Search for the cell housing the specified text and yield its [x, y] center coordinate. 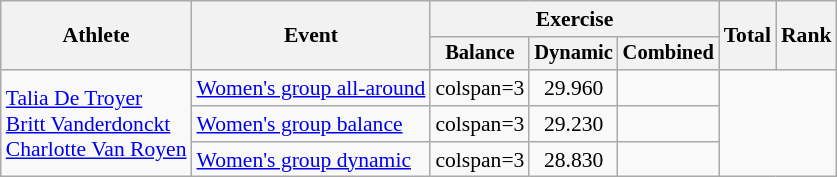
Talia De TroyerBritt VanderdoncktCharlotte Van Royen [96, 124]
Event [312, 36]
Exercise [574, 19]
Rank [806, 36]
29.230 [573, 124]
Women's group all-around [312, 88]
29.960 [573, 88]
Total [748, 36]
Dynamic [573, 54]
Women's group balance [312, 124]
Balance [480, 54]
Combined [668, 54]
Athlete [96, 36]
